Provide the [X, Y] coordinate of the cell's center where the given text is located.  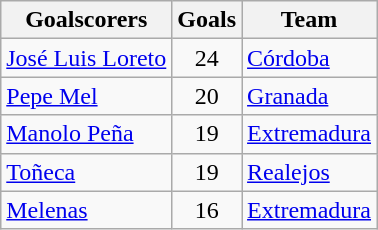
Team [310, 20]
16 [207, 210]
24 [207, 58]
Manolo Peña [86, 134]
Granada [310, 96]
Toñeca [86, 172]
20 [207, 96]
Goalscorers [86, 20]
Goals [207, 20]
José Luis Loreto [86, 58]
Realejos [310, 172]
Córdoba [310, 58]
Pepe Mel [86, 96]
Melenas [86, 210]
